Return the (X, Y) coordinate for the center point of the cell that contains the specified text.  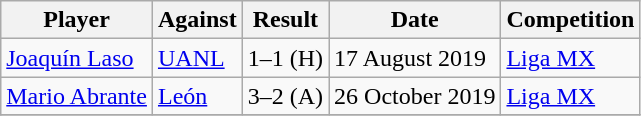
UANL (197, 58)
Against (197, 20)
Mario Abrante (77, 96)
Result (285, 20)
Player (77, 20)
3–2 (A) (285, 96)
17 August 2019 (415, 58)
Date (415, 20)
Competition (570, 20)
26 October 2019 (415, 96)
Joaquín Laso (77, 58)
León (197, 96)
1–1 (H) (285, 58)
